Extract the [x, y] coordinate from the center of the cell holding the provided text.  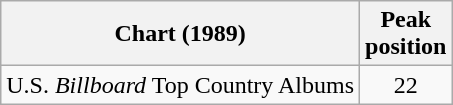
Chart (1989) [180, 34]
22 [406, 85]
Peakposition [406, 34]
U.S. Billboard Top Country Albums [180, 85]
